For the text-containing cell, return its midpoint in (x, y) coordinate format. 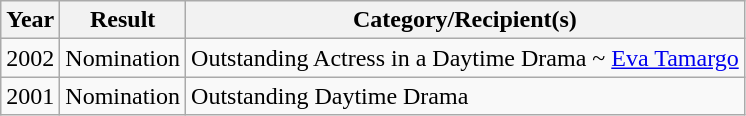
Outstanding Daytime Drama (466, 96)
Outstanding Actress in a Daytime Drama ~ Eva Tamargo (466, 58)
2002 (30, 58)
Year (30, 20)
Category/Recipient(s) (466, 20)
Result (123, 20)
2001 (30, 96)
